Return [X, Y] of the center of cell containing provided text 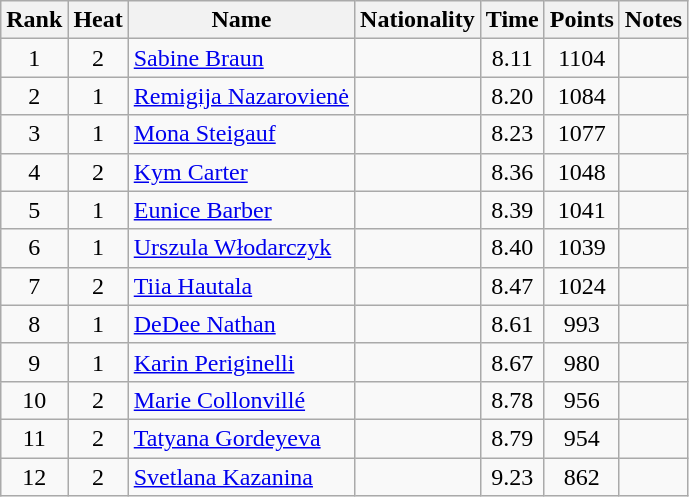
Svetlana Kazanina [241, 477]
3 [34, 134]
Rank [34, 20]
8.11 [512, 58]
9 [34, 362]
8.67 [512, 362]
4 [34, 172]
1104 [582, 58]
1039 [582, 248]
1024 [582, 286]
11 [34, 438]
1041 [582, 210]
Urszula Włodarczyk [241, 248]
Points [582, 20]
10 [34, 400]
Tiia Hautala [241, 286]
Eunice Barber [241, 210]
Heat [98, 20]
5 [34, 210]
862 [582, 477]
954 [582, 438]
9.23 [512, 477]
8.61 [512, 324]
Tatyana Gordeyeva [241, 438]
DeDee Nathan [241, 324]
8.20 [512, 96]
Karin Periginelli [241, 362]
Name [241, 20]
Marie Collonvillé [241, 400]
8.36 [512, 172]
980 [582, 362]
8.39 [512, 210]
956 [582, 400]
Time [512, 20]
993 [582, 324]
1084 [582, 96]
8.23 [512, 134]
8.47 [512, 286]
8.40 [512, 248]
8 [34, 324]
Nationality [418, 20]
12 [34, 477]
7 [34, 286]
Remigija Nazarovienė [241, 96]
1048 [582, 172]
Sabine Braun [241, 58]
Kym Carter [241, 172]
6 [34, 248]
1077 [582, 134]
8.79 [512, 438]
Notes [653, 20]
Mona Steigauf [241, 134]
8.78 [512, 400]
